Extract the [x, y] coordinate from the center of the cell holding the provided text.  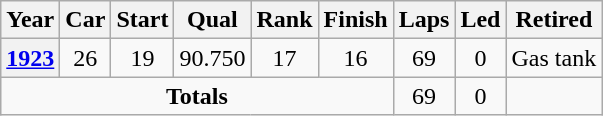
Qual [212, 20]
90.750 [212, 58]
Car [86, 20]
19 [142, 58]
1923 [30, 58]
Retired [554, 20]
Finish [356, 20]
Gas tank [554, 58]
Led [480, 20]
16 [356, 58]
Totals [197, 96]
17 [284, 58]
Laps [424, 20]
Rank [284, 20]
Year [30, 20]
Start [142, 20]
26 [86, 58]
